Detect which cell encompasses the target text, then output its (X, Y) center coordinate. 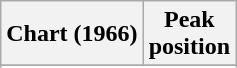
Chart (1966) (72, 34)
Peakposition (189, 34)
